For the text-containing cell, return its midpoint in [X, Y] coordinate format. 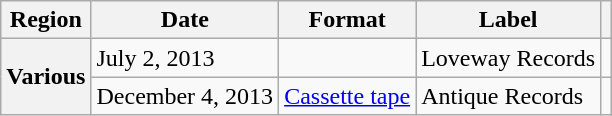
Format [348, 20]
Cassette tape [348, 96]
Date [185, 20]
Various [46, 77]
Antique Records [508, 96]
December 4, 2013 [185, 96]
Region [46, 20]
Label [508, 20]
Loveway Records [508, 58]
July 2, 2013 [185, 58]
